Capture the cell that displays the provided text and extract its [x, y] central coordinate. 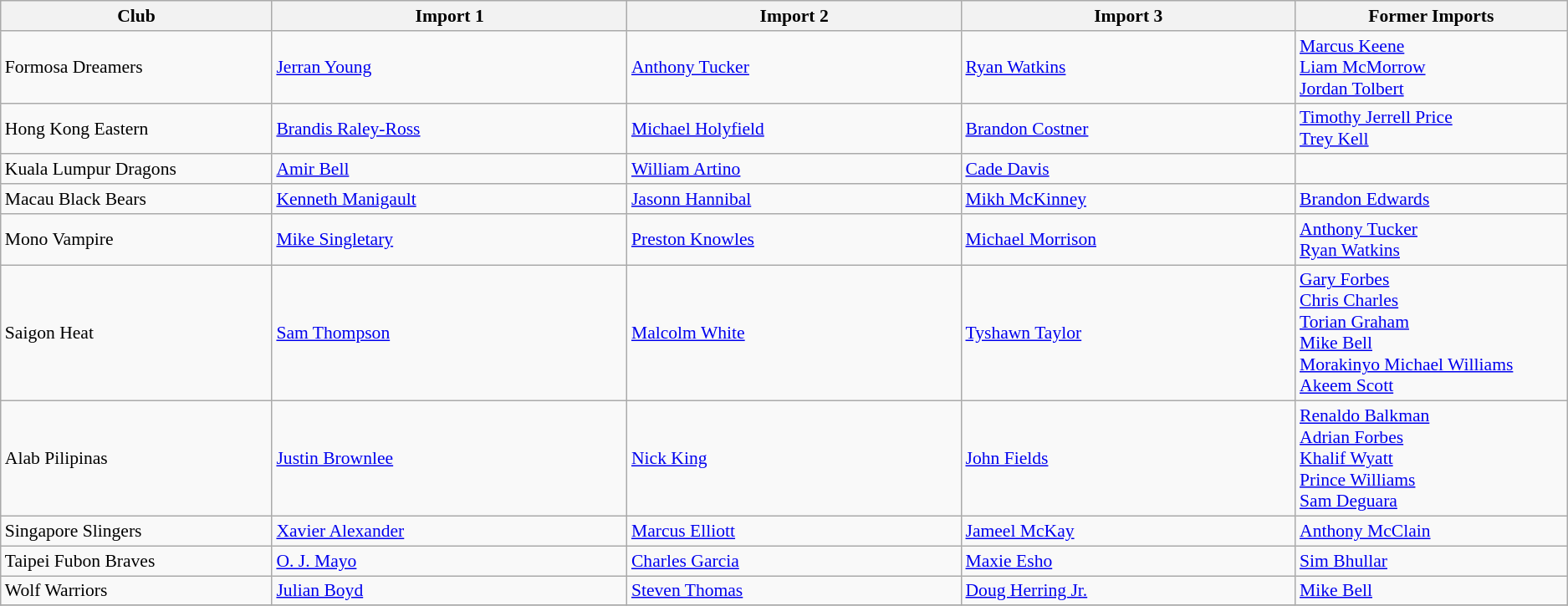
Doug Herring Jr. [1128, 591]
Wolf Warriors [137, 591]
Nick King [794, 459]
Saigon Heat [137, 333]
Michael Holyfield [794, 129]
Justin Brownlee [450, 459]
Anthony McClain [1432, 532]
Julian Boyd [450, 591]
Gary Forbes Chris Charles Torian Graham Mike Bell Morakinyo Michael Williams Akeem Scott [1432, 333]
Anthony Tucker [794, 67]
Sam Thompson [450, 333]
O. J. Mayo [450, 561]
Marcus Elliott [794, 532]
Timothy Jerrell Price Trey Kell [1432, 129]
Renaldo Balkman Adrian Forbes Khalif Wyatt Prince Williams Sam Deguara [1432, 459]
Alab Pilipinas [137, 459]
Marcus Keene Liam McMorrow Jordan Tolbert [1432, 67]
Taipei Fubon Braves [137, 561]
John Fields [1128, 459]
Ryan Watkins [1128, 67]
Brandis Raley-Ross [450, 129]
Mikh McKinney [1128, 199]
Club [137, 16]
Preston Knowles [794, 239]
Singapore Slingers [137, 532]
Mono Vampire [137, 239]
Brandon Costner [1128, 129]
Jerran Young [450, 67]
Mike Bell [1432, 591]
Tyshawn Taylor [1128, 333]
Cade Davis [1128, 170]
Brandon Edwards [1432, 199]
Former Imports [1432, 16]
Kuala Lumpur Dragons [137, 170]
Amir Bell [450, 170]
Charles Garcia [794, 561]
Import 2 [794, 16]
Anthony Tucker Ryan Watkins [1432, 239]
William Artino [794, 170]
Hong Kong Eastern [137, 129]
Formosa Dreamers [137, 67]
Sim Bhullar [1432, 561]
Jameel McKay [1128, 532]
Michael Morrison [1128, 239]
Import 3 [1128, 16]
Import 1 [450, 16]
Kenneth Manigault [450, 199]
Mike Singletary [450, 239]
Malcolm White [794, 333]
Macau Black Bears [137, 199]
Maxie Esho [1128, 561]
Jasonn Hannibal [794, 199]
Xavier Alexander [450, 532]
Steven Thomas [794, 591]
